Find where the given text appears and provide that cell's center as (x, y) coordinate. 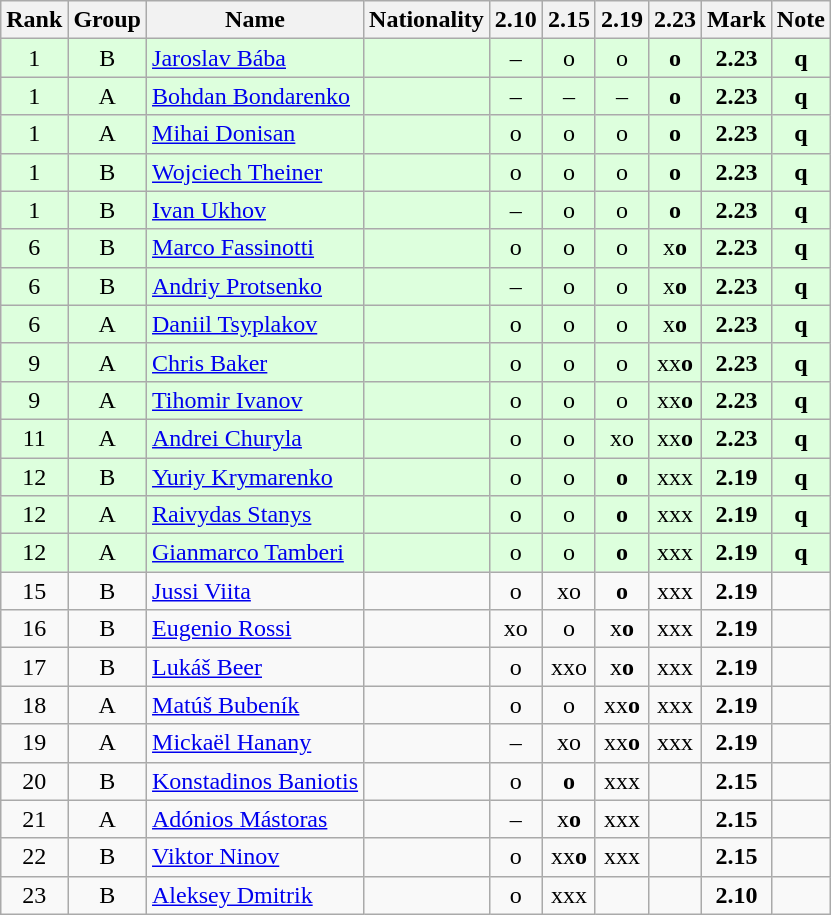
Note (800, 20)
16 (34, 629)
22 (34, 857)
Wojciech Theiner (256, 172)
18 (34, 705)
Matúš Bubeník (256, 705)
11 (34, 438)
19 (34, 743)
Chris Baker (256, 362)
Adónios Mástoras (256, 819)
Daniil Tsyplakov (256, 324)
Raivydas Stanys (256, 515)
Yuriy Krymarenko (256, 477)
Bohdan Bondarenko (256, 96)
Andriy Protsenko (256, 286)
23 (34, 895)
Mickaël Hanany (256, 743)
Rank (34, 20)
Tihomir Ivanov (256, 400)
Lukáš Beer (256, 667)
Jussi Viita (256, 591)
Aleksey Dmitrik (256, 895)
Konstadinos Baniotis (256, 781)
21 (34, 819)
Jaroslav Bába (256, 58)
Gianmarco Tamberi (256, 553)
Viktor Ninov (256, 857)
Name (256, 20)
Marco Fassinotti (256, 248)
Mark (737, 20)
Nationality (427, 20)
Andrei Churyla (256, 438)
17 (34, 667)
Eugenio Rossi (256, 629)
Group (108, 20)
20 (34, 781)
Ivan Ukhov (256, 210)
15 (34, 591)
Mihai Donisan (256, 134)
